Provide the (x, y) coordinate of the cell's center where the given text is located.  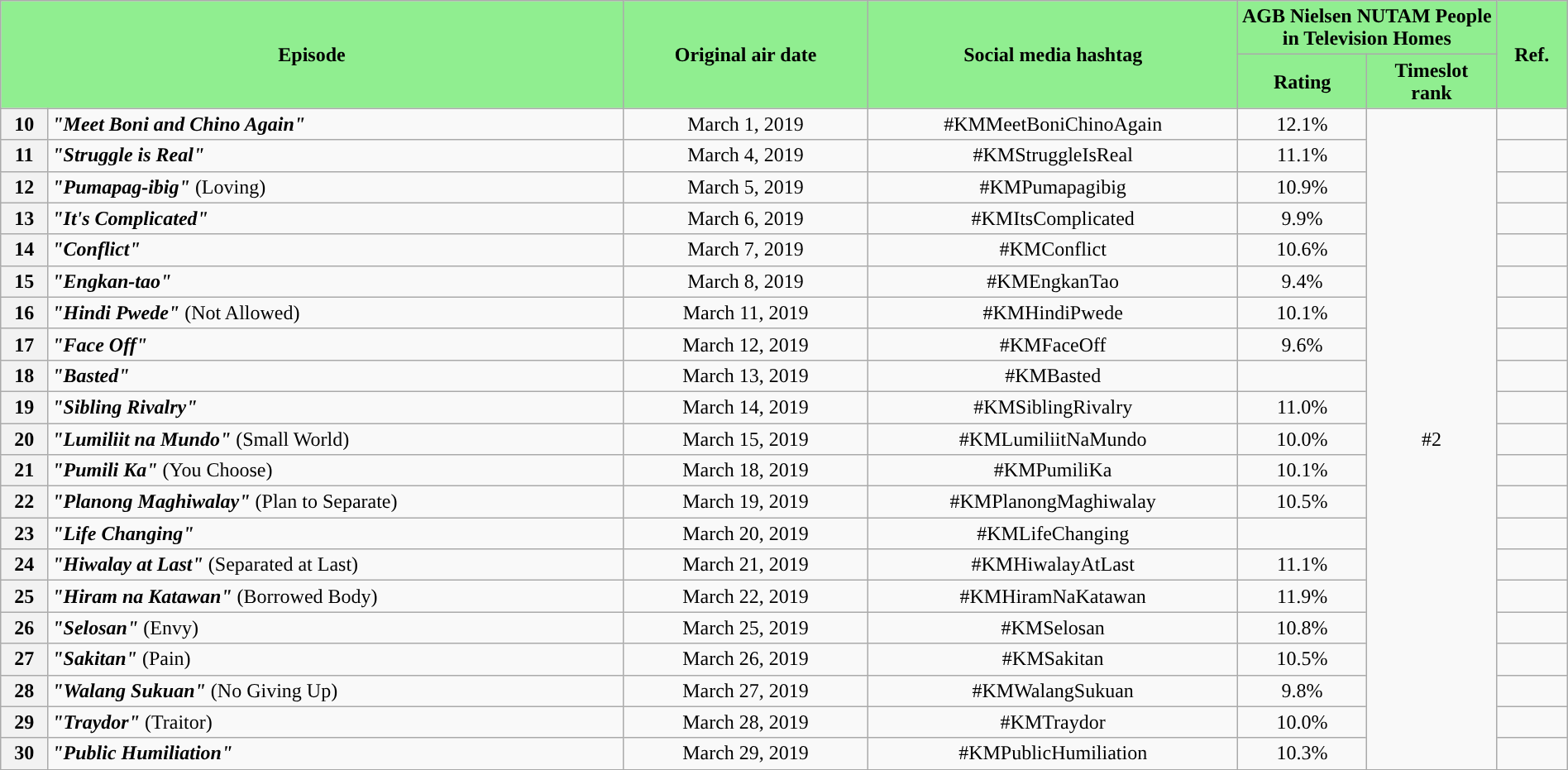
Timeslotrank (1432, 81)
15 (25, 281)
Rating (1302, 81)
Episode (313, 55)
18 (25, 375)
#KMSelosan (1054, 628)
10 (25, 124)
9.6% (1302, 344)
#KMPublicHumiliation (1054, 753)
12 (25, 187)
19 (25, 407)
27 (25, 659)
March 8, 2019 (746, 281)
#KMLifeChanging (1054, 533)
"Life Changing" (336, 533)
"Engkan-tao" (336, 281)
24 (25, 565)
March 26, 2019 (746, 659)
"Hiram na Katawan" (Borrowed Body) (336, 596)
#KMHiramNaKatawan (1054, 596)
"Planong Maghiwalay" (Plan to Separate) (336, 502)
"Conflict" (336, 250)
"Basted" (336, 375)
March 13, 2019 (746, 375)
#KMWalangSukuan (1054, 691)
22 (25, 502)
March 28, 2019 (746, 722)
"It's Complicated" (336, 218)
"Sakitan" (Pain) (336, 659)
26 (25, 628)
#KMPlanongMaghiwalay (1054, 502)
11.9% (1302, 596)
#KMHindiPwede (1054, 313)
"Traydor" (Traitor) (336, 722)
"Hiwalay at Last" (Separated at Last) (336, 565)
March 27, 2019 (746, 691)
#KMBasted (1054, 375)
"Sibling Rivalry" (336, 407)
March 18, 2019 (746, 471)
Ref. (1532, 55)
9.9% (1302, 218)
"Meet Boni and Chino Again" (336, 124)
#KMSiblingRivalry (1054, 407)
March 5, 2019 (746, 187)
Original air date (746, 55)
16 (25, 313)
28 (25, 691)
March 1, 2019 (746, 124)
"Struggle is Real" (336, 155)
#2 (1432, 438)
21 (25, 471)
"Hindi Pwede" (Not Allowed) (336, 313)
#KMTraydor (1054, 722)
Social media hashtag (1054, 55)
#KMItsComplicated (1054, 218)
"Lumiliit na Mundo" (Small World) (336, 439)
10.6% (1302, 250)
#KMEngkanTao (1054, 281)
March 29, 2019 (746, 753)
13 (25, 218)
March 22, 2019 (746, 596)
#KMPumiliKa (1054, 471)
"Public Humiliation" (336, 753)
March 7, 2019 (746, 250)
"Face Off" (336, 344)
#KMPumapagibig (1054, 187)
#KMConflict (1054, 250)
29 (25, 722)
20 (25, 439)
March 19, 2019 (746, 502)
March 4, 2019 (746, 155)
17 (25, 344)
AGB Nielsen NUTAM People in Television Homes (1366, 28)
#KMHiwalayAtLast (1054, 565)
#KMFaceOff (1054, 344)
#KMLumiliitNaMundo (1054, 439)
March 14, 2019 (746, 407)
March 20, 2019 (746, 533)
23 (25, 533)
"Pumapag-ibig" (Loving) (336, 187)
12.1% (1302, 124)
11.0% (1302, 407)
#KMSakitan (1054, 659)
March 15, 2019 (746, 439)
March 12, 2019 (746, 344)
14 (25, 250)
9.8% (1302, 691)
"Pumili Ka" (You Choose) (336, 471)
10.3% (1302, 753)
11 (25, 155)
"Walang Sukuan" (No Giving Up) (336, 691)
10.8% (1302, 628)
25 (25, 596)
#KMStruggleIsReal (1054, 155)
9.4% (1302, 281)
March 25, 2019 (746, 628)
"Selosan" (Envy) (336, 628)
10.9% (1302, 187)
#KMMeetBoniChinoAgain (1054, 124)
March 6, 2019 (746, 218)
March 11, 2019 (746, 313)
30 (25, 753)
March 21, 2019 (746, 565)
